Locate the cell with the specified text and output its [x, y] center coordinate. 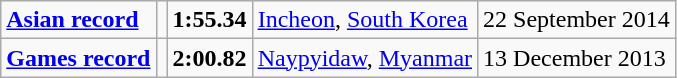
Games record [78, 58]
13 December 2013 [577, 58]
Asian record [78, 20]
2:00.82 [210, 58]
22 September 2014 [577, 20]
Naypyidaw, Myanmar [364, 58]
1:55.34 [210, 20]
Incheon, South Korea [364, 20]
